Capture the cell that displays the provided text and extract its (X, Y) central coordinate. 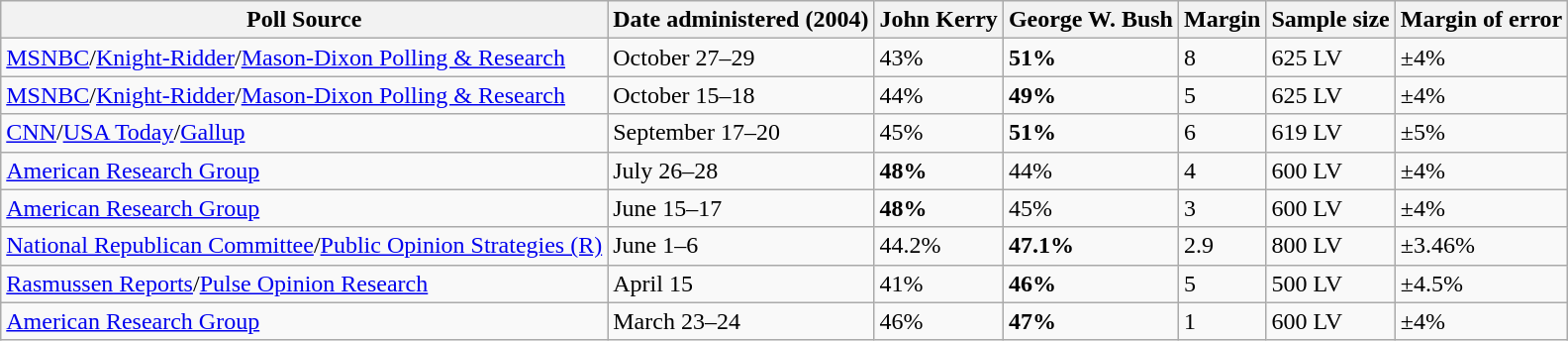
September 17–20 (740, 133)
±5% (1481, 133)
John Kerry (938, 20)
Margin (1222, 20)
800 LV (1330, 246)
October 27–29 (740, 57)
500 LV (1330, 284)
June 15–17 (740, 208)
George W. Bush (1091, 20)
April 15 (740, 284)
October 15–18 (740, 95)
8 (1222, 57)
1 (1222, 321)
±4.5% (1481, 284)
2.9 (1222, 246)
47% (1091, 321)
National Republican Committee/Public Opinion Strategies (R) (305, 246)
±3.46% (1481, 246)
49% (1091, 95)
4 (1222, 170)
CNN/USA Today/Gallup (305, 133)
619 LV (1330, 133)
Rasmussen Reports/Pulse Opinion Research (305, 284)
Date administered (2004) (740, 20)
43% (938, 57)
June 1–6 (740, 246)
Sample size (1330, 20)
Poll Source (305, 20)
41% (938, 284)
44.2% (938, 246)
47.1% (1091, 246)
Margin of error (1481, 20)
March 23–24 (740, 321)
6 (1222, 133)
July 26–28 (740, 170)
3 (1222, 208)
